Scan for the cell matching the given text and deliver its [x, y] coordinate at center. 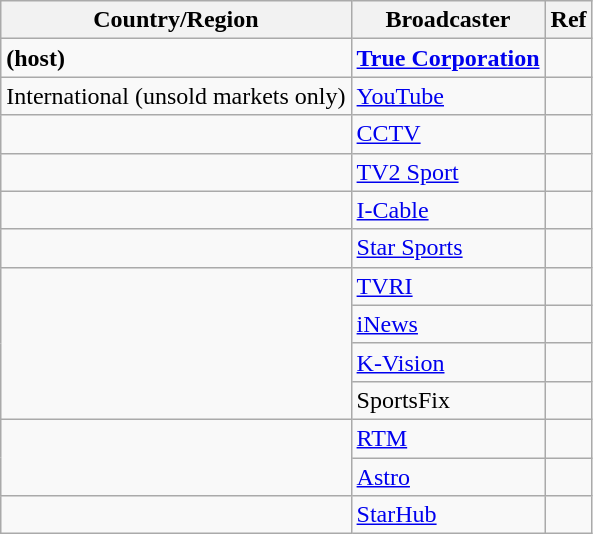
Astro [448, 477]
TV2 Sport [448, 172]
(host) [176, 58]
YouTube [448, 96]
International (unsold markets only) [176, 96]
Broadcaster [448, 20]
True Corporation [448, 58]
Country/Region [176, 20]
Star Sports [448, 248]
RTM [448, 438]
Ref [568, 20]
I-Cable [448, 210]
StarHub [448, 515]
SportsFix [448, 400]
iNews [448, 324]
TVRI [448, 286]
CCTV [448, 134]
K-Vision [448, 362]
